Pinpoint the cell where the given text exists, returning its (X, Y) midpoint coordinate. 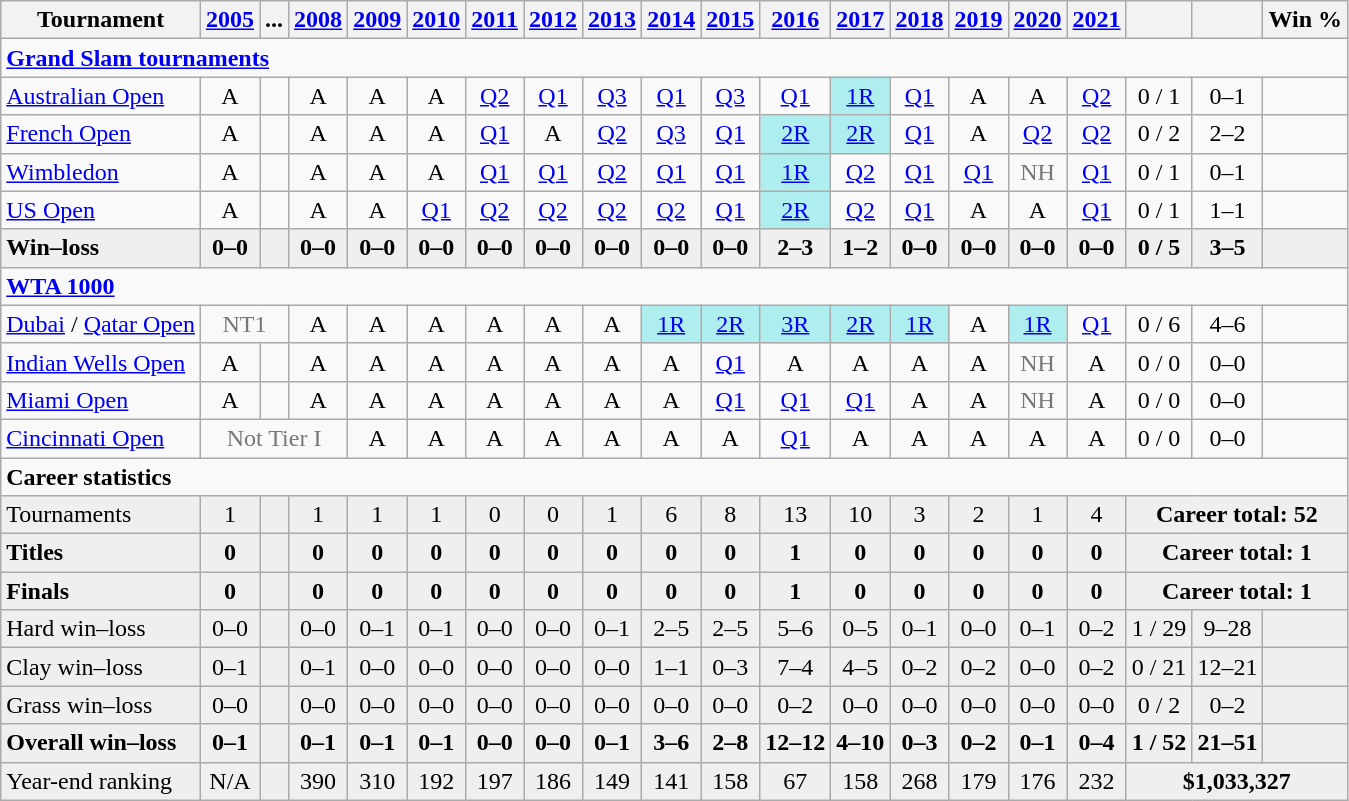
1 / 52 (1159, 743)
21–51 (1228, 743)
2016 (796, 20)
Miami Open (101, 400)
2020 (1038, 20)
149 (612, 781)
Career total: 52 (1236, 515)
Cincinnati Open (101, 438)
US Open (101, 210)
2012 (554, 20)
4–6 (1228, 324)
5–6 (796, 629)
310 (378, 781)
Indian Wells Open (101, 362)
6 (672, 515)
390 (318, 781)
12–21 (1228, 667)
... (274, 20)
French Open (101, 134)
0 / 5 (1159, 248)
13 (796, 515)
2021 (1096, 20)
0–5 (860, 629)
4–10 (860, 743)
N/A (230, 781)
Tournaments (101, 515)
7–4 (796, 667)
1 / 29 (1159, 629)
186 (554, 781)
2–3 (796, 248)
Hard win–loss (101, 629)
NT1 (244, 324)
179 (978, 781)
Overall win–loss (101, 743)
2014 (672, 20)
0–4 (1096, 743)
2013 (612, 20)
Win % (1306, 20)
3 (920, 515)
2017 (860, 20)
12–12 (796, 743)
$1,033,327 (1236, 781)
192 (436, 781)
8 (730, 515)
3R (796, 324)
2018 (920, 20)
0 / 21 (1159, 667)
3–6 (672, 743)
Year-end ranking (101, 781)
2009 (378, 20)
268 (920, 781)
Clay win–loss (101, 667)
2–8 (730, 743)
197 (495, 781)
10 (860, 515)
2–2 (1228, 134)
Australian Open (101, 96)
176 (1038, 781)
141 (672, 781)
Wimbledon (101, 172)
Dubai / Qatar Open (101, 324)
2019 (978, 20)
2011 (495, 20)
9–28 (1228, 629)
2008 (318, 20)
Finals (101, 591)
67 (796, 781)
Tournament (101, 20)
232 (1096, 781)
Grand Slam tournaments (674, 58)
1–2 (860, 248)
0 / 6 (1159, 324)
Grass win–loss (101, 705)
WTA 1000 (674, 286)
Titles (101, 553)
Career statistics (674, 477)
2005 (230, 20)
4–5 (860, 667)
2 (978, 515)
2015 (730, 20)
Win–loss (101, 248)
2010 (436, 20)
3–5 (1228, 248)
4 (1096, 515)
Not Tier I (274, 438)
